Search for the cell housing the specified text and yield its [X, Y] center coordinate. 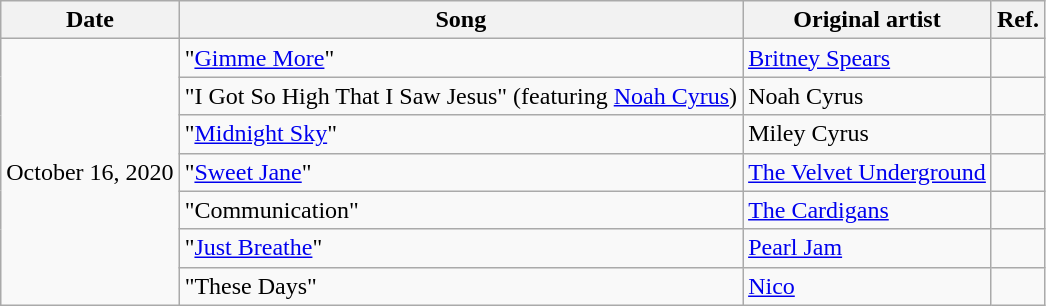
October 16, 2020 [90, 172]
Pearl Jam [868, 248]
Noah Cyrus [868, 96]
Miley Cyrus [868, 134]
Date [90, 20]
Britney Spears [868, 58]
The Velvet Underground [868, 172]
"Communication" [460, 210]
The Cardigans [868, 210]
"These Days" [460, 286]
"Midnight Sky" [460, 134]
Original artist [868, 20]
Nico [868, 286]
"Just Breathe" [460, 248]
"I Got So High That I Saw Jesus" (featuring Noah Cyrus) [460, 96]
"Gimme More" [460, 58]
Song [460, 20]
Ref. [1018, 20]
"Sweet Jane" [460, 172]
